Scan for the cell matching the given text and deliver its (X, Y) coordinate at center. 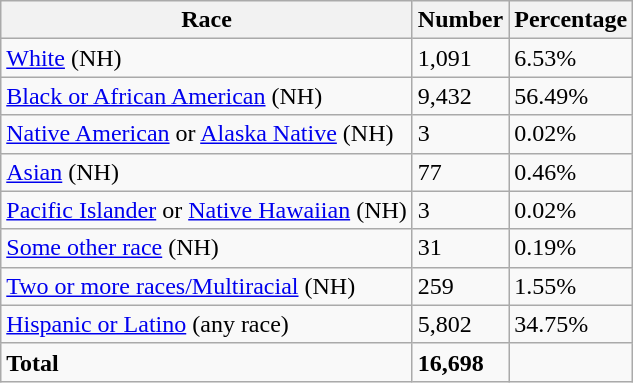
Asian (NH) (207, 172)
Total (207, 362)
9,432 (460, 96)
31 (460, 248)
Pacific Islander or Native Hawaiian (NH) (207, 210)
0.46% (571, 172)
34.75% (571, 324)
1,091 (460, 58)
Number (460, 20)
77 (460, 172)
0.19% (571, 248)
White (NH) (207, 58)
5,802 (460, 324)
Hispanic or Latino (any race) (207, 324)
Native American or Alaska Native (NH) (207, 134)
1.55% (571, 286)
Two or more races/Multiracial (NH) (207, 286)
Some other race (NH) (207, 248)
56.49% (571, 96)
6.53% (571, 58)
Percentage (571, 20)
Black or African American (NH) (207, 96)
16,698 (460, 362)
Race (207, 20)
259 (460, 286)
